Search for the cell housing the specified text and yield its (x, y) center coordinate. 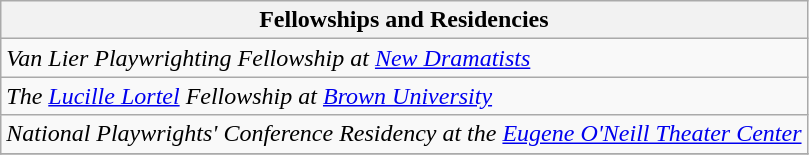
The Lucille Lortel Fellowship at Brown University (404, 96)
Fellowships and Residencies (404, 20)
Van Lier Playwrighting Fellowship at New Dramatists (404, 58)
National Playwrights' Conference Residency at the Eugene O'Neill Theater Center (404, 134)
